Determine the (x, y) coordinate at the center of the cell enclosing the given text.  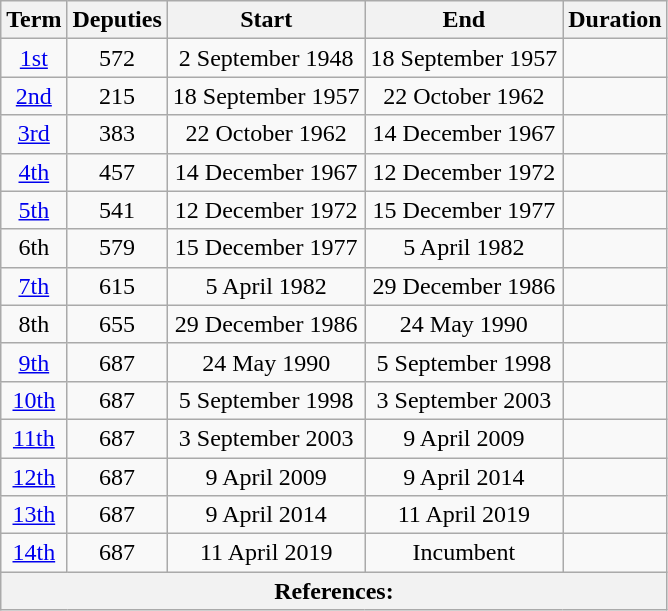
457 (117, 172)
541 (117, 210)
10th (34, 400)
11th (34, 438)
End (464, 20)
9th (34, 362)
572 (117, 58)
1st (34, 58)
2 September 1948 (266, 58)
3rd (34, 134)
7th (34, 286)
13th (34, 515)
5th (34, 210)
655 (117, 324)
References: (334, 591)
2nd (34, 96)
Term (34, 20)
615 (117, 286)
4th (34, 172)
215 (117, 96)
579 (117, 248)
Start (266, 20)
Incumbent (464, 553)
14th (34, 553)
Duration (615, 20)
8th (34, 324)
6th (34, 248)
Deputies (117, 20)
12th (34, 477)
383 (117, 134)
